Search for the cell housing the specified text and yield its (X, Y) center coordinate. 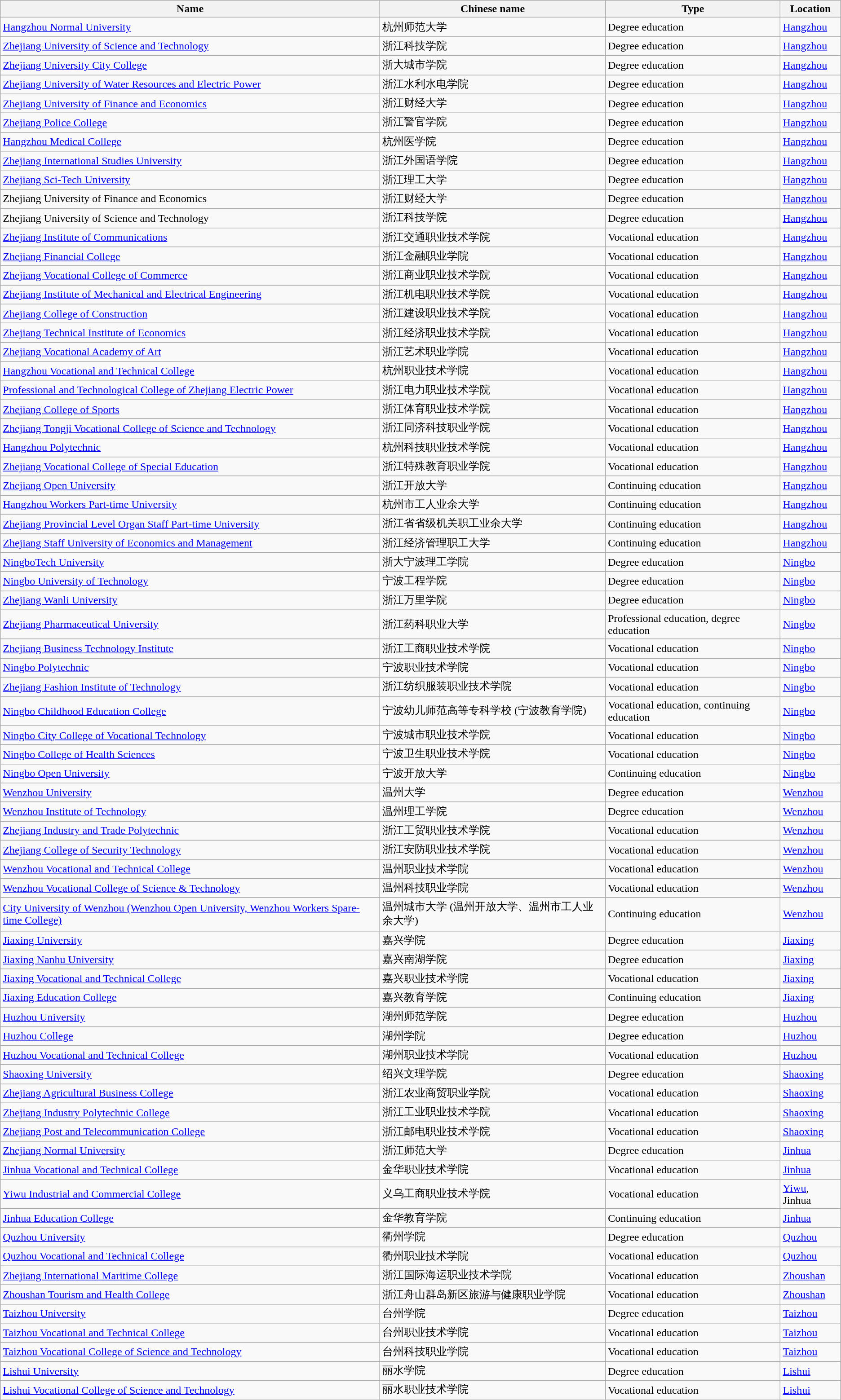
宁波开放大学 (492, 773)
Taizhou University (190, 1314)
Taizhou Vocational and Technical College (190, 1333)
宁波幼儿师范高等专科学校 (宁波教育学院) (492, 711)
湖州学院 (492, 1036)
Zhoushan Tourism and Health College (190, 1295)
Zhejiang Institute of Mechanical and Electrical Engineering (190, 295)
浙江农业商贸职业学院 (492, 1094)
Shaoxing University (190, 1074)
浙江药科职业大学 (492, 624)
浙江警官学院 (492, 123)
浙江机电职业技术学院 (492, 295)
Zhejiang Post and Telecommunication College (190, 1131)
浙江商业职业技术学院 (492, 276)
浙江纺织服装职业技术学院 (492, 687)
Zhejiang International Studies University (190, 161)
杭州职业技术学院 (492, 371)
杭州医学院 (492, 142)
Yiwu, Jinhua (810, 1193)
Zhejiang Provincial Level Organ Staff Part-time University (190, 524)
Quzhou Vocational and Technical College (190, 1256)
Location (810, 9)
浙江经济管理职工大学 (492, 543)
Wenzhou Vocational and Technical College (190, 869)
Zhejiang International Maritime College (190, 1275)
浙大城市学院 (492, 66)
浙江万里学院 (492, 601)
Ningbo Polytechnic (190, 668)
Chinese name (492, 9)
嘉兴学院 (492, 940)
Ningbo College of Health Sciences (190, 754)
嘉兴教育学院 (492, 998)
衢州职业技术学院 (492, 1256)
浙江交通职业技术学院 (492, 237)
Jiaxing University (190, 940)
浙大宁波理工学院 (492, 562)
Zhejiang Vocational Academy of Art (190, 352)
Zhejiang Business Technology Institute (190, 648)
Yiwu Industrial and Commercial College (190, 1193)
Hangzhou Workers Part-time University (190, 505)
Ningbo City College of Vocational Technology (190, 735)
浙江外国语学院 (492, 161)
Zhejiang Staff University of Economics and Management (190, 543)
浙江建设职业技术学院 (492, 313)
Lishui Vocational College of Science and Technology (190, 1390)
浙江电力职业技术学院 (492, 391)
浙江舟山群岛新区旅游与健康职业学院 (492, 1295)
Quzhou University (190, 1237)
温州城市大学 (温州开放大学、温州市工人业余大学) (492, 914)
丽水职业技术学院 (492, 1390)
Ningbo University of Technology (190, 581)
宁波职业技术学院 (492, 668)
Zhejiang Fashion Institute of Technology (190, 687)
Wenzhou Institute of Technology (190, 812)
浙江安防职业技术学院 (492, 850)
NingboTech University (190, 562)
Zhejiang Vocational College of Special Education (190, 467)
Vocational education, continuing education (693, 711)
Professional education, degree education (693, 624)
金华职业技术学院 (492, 1170)
浙江工贸职业技术学院 (492, 831)
Zhejiang Police College (190, 123)
Jiaxing Vocational and Technical College (190, 979)
宁波工程学院 (492, 581)
Jinhua Vocational and Technical College (190, 1170)
Zhejiang Sci-Tech University (190, 180)
嘉兴南湖学院 (492, 960)
Zhejiang University City College (190, 66)
浙江开放大学 (492, 486)
Zhejiang College of Security Technology (190, 850)
Zhejiang Tongji Vocational College of Science and Technology (190, 428)
浙江金融职业学院 (492, 257)
Zhejiang University of Water Resources and Electric Power (190, 84)
丽水学院 (492, 1371)
Ningbo Childhood Education College (190, 711)
Jinhua Education College (190, 1219)
义乌工商职业技术学院 (492, 1193)
Hangzhou Normal University (190, 27)
湖州职业技术学院 (492, 1055)
Huzhou University (190, 1017)
台州科技职业学院 (492, 1352)
浙江体育职业技术学院 (492, 409)
Zhejiang Normal University (190, 1150)
湖州师范学院 (492, 1017)
温州理工学院 (492, 812)
温州大学 (492, 793)
Zhejiang Industry Polytechnic College (190, 1113)
杭州师范大学 (492, 27)
Wenzhou University (190, 793)
温州科技职业学院 (492, 888)
浙江特殊教育职业学院 (492, 467)
浙江师范大学 (492, 1150)
Jiaxing Education College (190, 998)
温州职业技术学院 (492, 869)
Professional and Technological College of Zhejiang Electric Power (190, 391)
浙江国际海运职业技术学院 (492, 1275)
金华教育学院 (492, 1219)
Ningbo Open University (190, 773)
浙江工商职业技术学院 (492, 648)
杭州科技职业技术学院 (492, 447)
浙江省省级机关职工业余大学 (492, 524)
Name (190, 9)
Hangzhou Polytechnic (190, 447)
Huzhou College (190, 1036)
杭州市工人业余大学 (492, 505)
City University of Wenzhou (Wenzhou Open University, Wenzhou Workers Spare-time College) (190, 914)
Zhejiang College of Sports (190, 409)
Taizhou Vocational College of Science and Technology (190, 1352)
台州职业技术学院 (492, 1333)
Zhejiang College of Construction (190, 313)
Zhejiang Wanli University (190, 601)
浙江艺术职业学院 (492, 352)
浙江理工大学 (492, 180)
Hangzhou Medical College (190, 142)
Zhejiang Industry and Trade Polytechnic (190, 831)
浙江经济职业技术学院 (492, 333)
Zhejiang Pharmaceutical University (190, 624)
衢州学院 (492, 1237)
绍兴文理学院 (492, 1074)
台州学院 (492, 1314)
Zhejiang Vocational College of Commerce (190, 276)
浙江邮电职业技术学院 (492, 1131)
浙江同济科技职业学院 (492, 428)
Zhejiang Financial College (190, 257)
Type (693, 9)
Wenzhou Vocational College of Science & Technology (190, 888)
Zhejiang Technical Institute of Economics (190, 333)
Jiaxing Nanhu University (190, 960)
Huzhou Vocational and Technical College (190, 1055)
浙江工业职业技术学院 (492, 1113)
宁波卫生职业技术学院 (492, 754)
嘉兴职业技术学院 (492, 979)
浙江水利水电学院 (492, 84)
宁波城市职业技术学院 (492, 735)
Zhejiang Institute of Communications (190, 237)
Zhejiang Open University (190, 486)
Zhejiang Agricultural Business College (190, 1094)
Lishui University (190, 1371)
Hangzhou Vocational and Technical College (190, 371)
